Detect which cell encompasses the target text, then output its [X, Y] center coordinate. 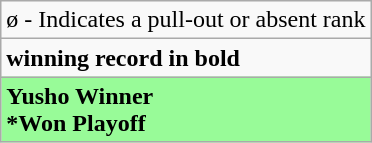
ø - Indicates a pull-out or absent rank [186, 20]
winning record in bold [186, 58]
Yusho Winner*Won Playoff [186, 110]
